Return the [x, y] coordinate for the center point of the cell that contains the specified text.  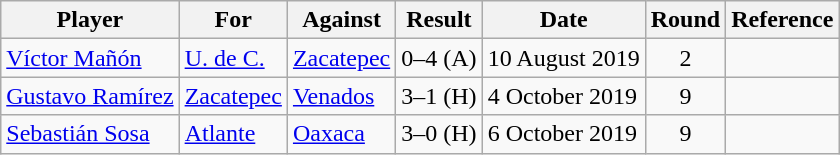
Sebastián Sosa [90, 134]
4 October 2019 [564, 96]
Result [439, 20]
Oaxaca [341, 134]
For [233, 20]
Player [90, 20]
3–0 (H) [439, 134]
Date [564, 20]
Round [685, 20]
U. de C. [233, 58]
2 [685, 58]
Venados [341, 96]
Reference [782, 20]
3–1 (H) [439, 96]
6 October 2019 [564, 134]
Against [341, 20]
Víctor Mañón [90, 58]
10 August 2019 [564, 58]
Gustavo Ramírez [90, 96]
0–4 (A) [439, 58]
Atlante [233, 134]
